Return the [x, y] coordinate for the center point of the cell that contains the specified text.  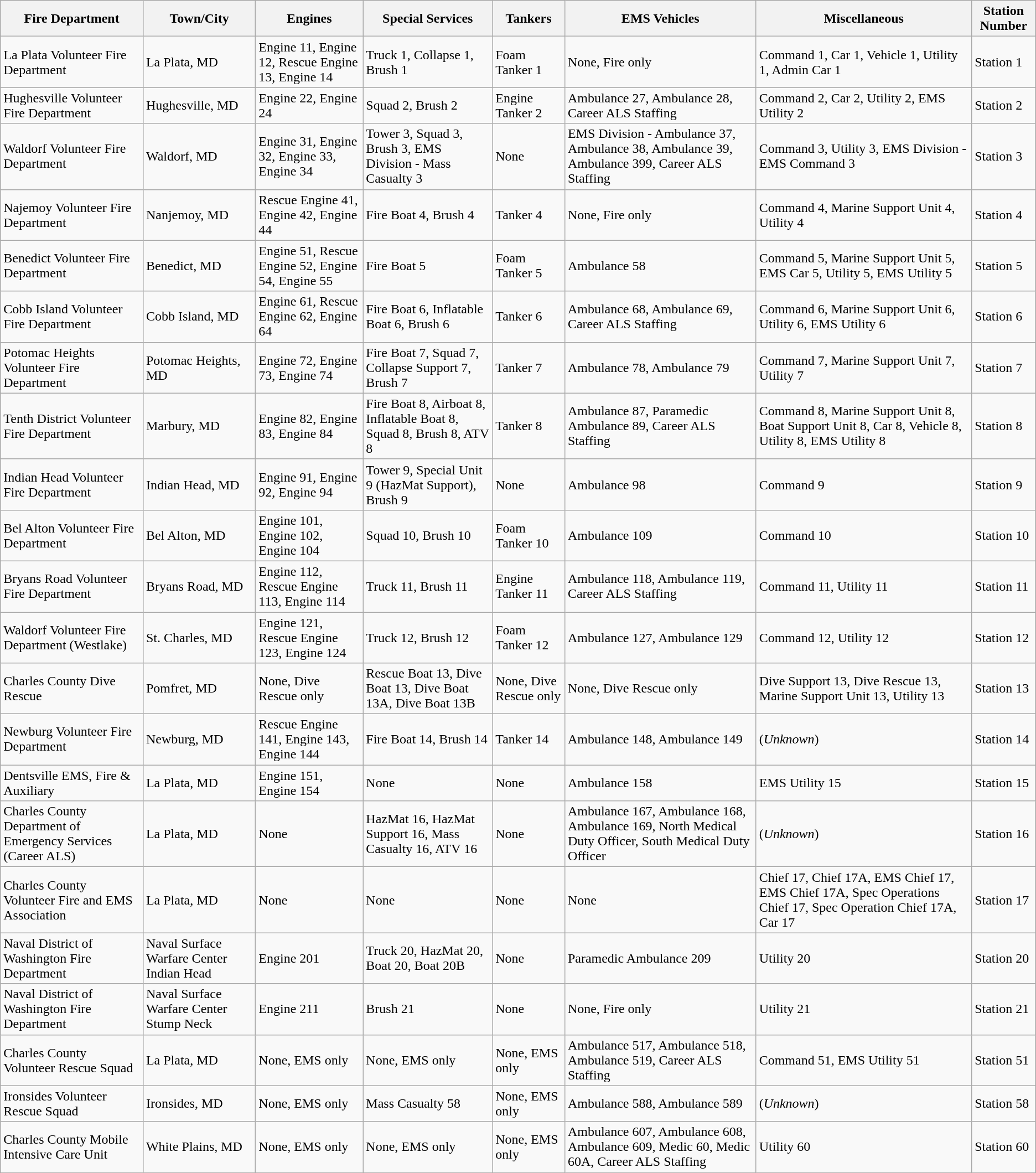
Station 20 [1004, 958]
Tanker 6 [529, 317]
Station 9 [1004, 484]
Ambulance 148, Ambulance 149 [660, 740]
Station 3 [1004, 156]
Engine 61, Rescue Engine 62, Engine 64 [309, 317]
Engine 31, Engine 32, Engine 33, Engine 34 [309, 156]
EMS Vehicles [660, 19]
Waldorf Volunteer Fire Department [72, 156]
Hughesville Volunteer Fire Department [72, 105]
Charles County Mobile Intensive Care Unit [72, 1147]
Station 5 [1004, 266]
Foam Tanker 5 [529, 266]
Station 15 [1004, 783]
Truck 20, HazMat 20, Boat 20, Boat 20B [428, 958]
Bryans Road Volunteer Fire Department [72, 586]
Cobb Island Volunteer Fire Department [72, 317]
Command 8, Marine Support Unit 8, Boat Support Unit 8, Car 8, Vehicle 8, Utility 8, EMS Utility 8 [864, 426]
Engine 211 [309, 1009]
HazMat 16, HazMat Support 16, Mass Casualty 16, ATV 16 [428, 834]
Station 1 [1004, 62]
Brush 21 [428, 1009]
Station 16 [1004, 834]
Command 7, Marine Support Unit 7, Utility 7 [864, 368]
Ambulance 98 [660, 484]
Station 17 [1004, 900]
Bel Alton, MD [199, 535]
Command 9 [864, 484]
Newburg, MD [199, 740]
Town/City [199, 19]
Rescue Engine 141, Engine 143, Engine 144 [309, 740]
Station 4 [1004, 215]
Command 3, Utility 3, EMS Division - EMS Command 3 [864, 156]
Engine 112, Rescue Engine 113, Engine 114 [309, 586]
Ambulance 78, Ambulance 79 [660, 368]
Command 5, Marine Support Unit 5, EMS Car 5, Utility 5, EMS Utility 5 [864, 266]
Command 51, EMS Utility 51 [864, 1060]
Tower 9, Special Unit 9 (HazMat Support), Brush 9 [428, 484]
Ambulance 27, Ambulance 28, Career ALS Staffing [660, 105]
St. Charles, MD [199, 638]
Fire Department [72, 19]
Ambulance 588, Ambulance 589 [660, 1104]
Station 7 [1004, 368]
Station 6 [1004, 317]
Station 8 [1004, 426]
Fire Boat 4, Brush 4 [428, 215]
Dive Support 13, Dive Rescue 13, Marine Support Unit 13, Utility 13 [864, 689]
Charles County Dive Rescue [72, 689]
Fire Boat 5 [428, 266]
Engine 72, Engine 73, Engine 74 [309, 368]
Engine Tanker 2 [529, 105]
Fire Boat 7, Squad 7, Collapse Support 7, Brush 7 [428, 368]
Truck 1, Collapse 1, Brush 1 [428, 62]
Ambulance 167, Ambulance 168, Ambulance 169, North Medical Duty Officer, South Medical Duty Officer [660, 834]
Fire Boat 8, Airboat 8, Inflatable Boat 8, Squad 8, Brush 8, ATV 8 [428, 426]
Hughesville, MD [199, 105]
Station 58 [1004, 1104]
Station 11 [1004, 586]
Charles County Department of Emergency Services (Career ALS) [72, 834]
Tanker 4 [529, 215]
Indian Head, MD [199, 484]
Command 10 [864, 535]
Truck 11, Brush 11 [428, 586]
Charles County Volunteer Fire and EMS Association [72, 900]
Station 51 [1004, 1060]
Station 2 [1004, 105]
Ambulance 68, Ambulance 69, Career ALS Staffing [660, 317]
Ambulance 158 [660, 783]
Ironsides, MD [199, 1104]
Nanjemoy, MD [199, 215]
Miscellaneous [864, 19]
Command 4, Marine Support Unit 4, Utility 4 [864, 215]
Fire Boat 14, Brush 14 [428, 740]
Chief 17, Chief 17A, EMS Chief 17, EMS Chief 17A, Spec Operations Chief 17, Spec Operation Chief 17A, Car 17 [864, 900]
Command 6, Marine Support Unit 6, Utility 6, EMS Utility 6 [864, 317]
Tanker 8 [529, 426]
Station Number [1004, 19]
Ambulance 127, Ambulance 129 [660, 638]
Ambulance 607, Ambulance 608, Ambulance 609, Medic 60, Medic 60A, Career ALS Staffing [660, 1147]
Paramedic Ambulance 209 [660, 958]
Tankers [529, 19]
EMS Utility 15 [864, 783]
La Plata Volunteer Fire Department [72, 62]
Station 13 [1004, 689]
Dentsville EMS, Fire & Auxiliary [72, 783]
Command 2, Car 2, Utility 2, EMS Utility 2 [864, 105]
Charles County Volunteer Rescue Squad [72, 1060]
Tanker 7 [529, 368]
Engine 201 [309, 958]
Station 60 [1004, 1147]
Waldorf Volunteer Fire Department (Westlake) [72, 638]
Engine 121, Rescue Engine 123, Engine 124 [309, 638]
Engine 51, Rescue Engine 52, Engine 54, Engine 55 [309, 266]
Foam Tanker 12 [529, 638]
Foam Tanker 1 [529, 62]
Bryans Road, MD [199, 586]
Station 10 [1004, 535]
Engine 82, Engine 83, Engine 84 [309, 426]
Bel Alton Volunteer Fire Department [72, 535]
Naval Surface Warfare Center Stump Neck [199, 1009]
Ambulance 58 [660, 266]
Benedict Volunteer Fire Department [72, 266]
Command 12, Utility 12 [864, 638]
Command 11, Utility 11 [864, 586]
Engine 91, Engine 92, Engine 94 [309, 484]
Rescue Boat 13, Dive Boat 13, Dive Boat 13A, Dive Boat 13B [428, 689]
Newburg Volunteer Fire Department [72, 740]
Engine 22, Engine 24 [309, 105]
Ambulance 87, Paramedic Ambulance 89, Career ALS Staffing [660, 426]
Indian Head Volunteer Fire Department [72, 484]
Engine 11, Engine 12, Rescue Engine 13, Engine 14 [309, 62]
Station 21 [1004, 1009]
Tenth District Volunteer Fire Department [72, 426]
Pomfret, MD [199, 689]
Utility 20 [864, 958]
Potomac Heights Volunteer Fire Department [72, 368]
Engines [309, 19]
Potomac Heights, MD [199, 368]
Cobb Island, MD [199, 317]
Squad 2, Brush 2 [428, 105]
Foam Tanker 10 [529, 535]
Najemoy Volunteer Fire Department [72, 215]
Marbury, MD [199, 426]
Waldorf, MD [199, 156]
Engine Tanker 11 [529, 586]
Ambulance 118, Ambulance 119, Career ALS Staffing [660, 586]
Engine 101, Engine 102, Engine 104 [309, 535]
Command 1, Car 1, Vehicle 1, Utility 1, Admin Car 1 [864, 62]
Ambulance 517, Ambulance 518, Ambulance 519, Career ALS Staffing [660, 1060]
Ironsides Volunteer Rescue Squad [72, 1104]
Engine 151, Engine 154 [309, 783]
Naval Surface Warfare Center Indian Head [199, 958]
Station 12 [1004, 638]
Mass Casualty 58 [428, 1104]
EMS Division - Ambulance 37, Ambulance 38, Ambulance 39, Ambulance 399, Career ALS Staffing [660, 156]
Station 14 [1004, 740]
Special Services [428, 19]
Ambulance 109 [660, 535]
Utility 21 [864, 1009]
Tower 3, Squad 3, Brush 3, EMS Division - Mass Casualty 3 [428, 156]
Tanker 14 [529, 740]
Benedict, MD [199, 266]
White Plains, MD [199, 1147]
Squad 10, Brush 10 [428, 535]
Utility 60 [864, 1147]
Rescue Engine 41, Engine 42, Engine 44 [309, 215]
Truck 12, Brush 12 [428, 638]
Fire Boat 6, Inflatable Boat 6, Brush 6 [428, 317]
